Return [x, y] of the center of cell containing provided text 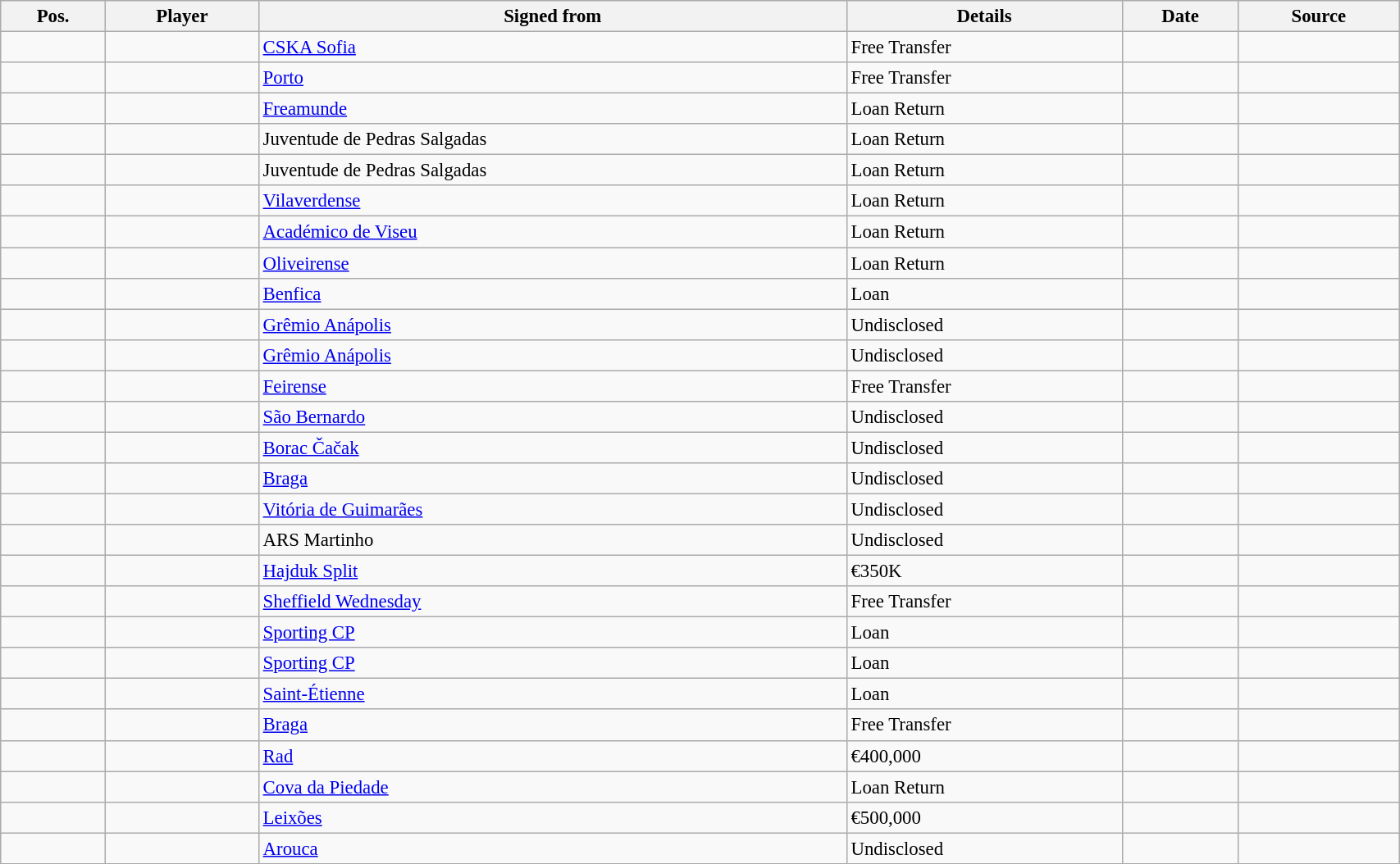
Vitória de Guimarães [553, 509]
Hajduk Split [553, 571]
ARS Martinho [553, 540]
Pos. [53, 16]
Rad [553, 756]
Vilaverdense [553, 201]
Date [1180, 16]
Signed from [553, 16]
Borac Čačak [553, 448]
Arouca [553, 848]
€400,000 [984, 756]
€350K [984, 571]
Oliveirense [553, 263]
Saint-Étienne [553, 694]
Académico de Viseu [553, 232]
Details [984, 16]
Freamunde [553, 109]
Cova da Piedade [553, 787]
Player [182, 16]
Sheffield Wednesday [553, 602]
Leixões [553, 817]
Feirense [553, 386]
Source [1319, 16]
São Bernardo [553, 417]
€500,000 [984, 817]
Benfica [553, 293]
Porto [553, 78]
CSKA Sofia [553, 48]
